Pinpoint the cell where the given text exists, returning its (X, Y) midpoint coordinate. 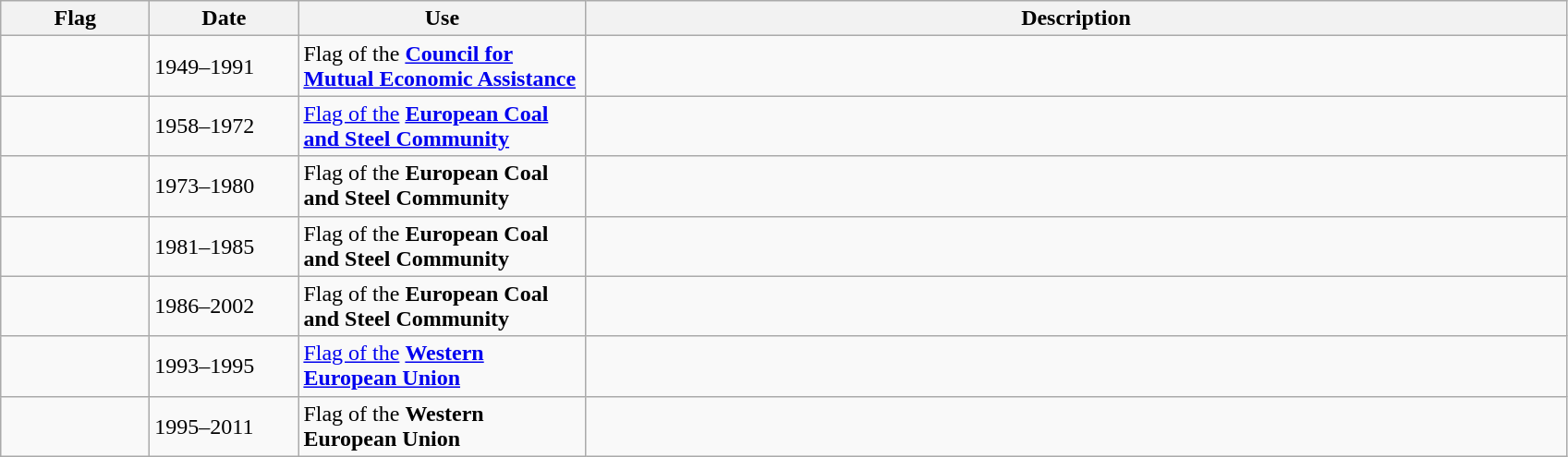
Flag (76, 18)
Description (1076, 18)
Flag of the Council for Mutual Economic Assistance (442, 66)
Date (224, 18)
1973–1980 (224, 186)
1958–1972 (224, 126)
1949–1991 (224, 66)
Use (442, 18)
1995–2011 (224, 427)
1986–2002 (224, 307)
1993–1995 (224, 366)
1981–1985 (224, 246)
